Locate the cell with the specified text and output its [X, Y] center coordinate. 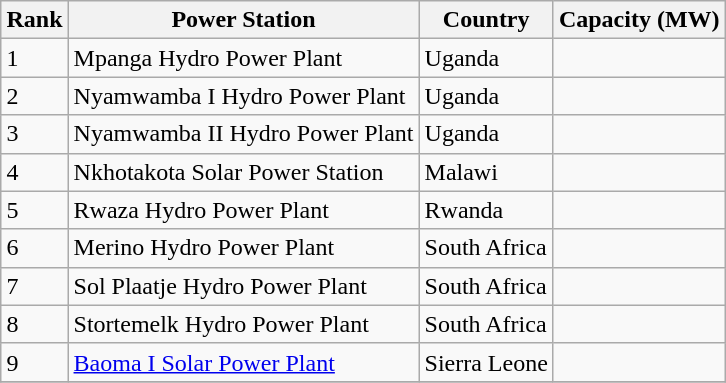
Merino Hydro Power Plant [244, 248]
9 [34, 362]
Power Station [244, 20]
Nyamwamba II Hydro Power Plant [244, 134]
Nkhotakota Solar Power Station [244, 172]
Country [486, 20]
5 [34, 210]
Capacity (MW) [639, 20]
Mpanga Hydro Power Plant [244, 58]
Malawi [486, 172]
Sierra Leone [486, 362]
7 [34, 286]
Stortemelk Hydro Power Plant [244, 324]
Rwanda [486, 210]
Sol Plaatje Hydro Power Plant [244, 286]
1 [34, 58]
Rwaza Hydro Power Plant [244, 210]
Rank [34, 20]
2 [34, 96]
3 [34, 134]
Nyamwamba I Hydro Power Plant [244, 96]
4 [34, 172]
6 [34, 248]
8 [34, 324]
Baoma I Solar Power Plant [244, 362]
